Determine the (x, y) coordinate at the center of the cell enclosing the given text.  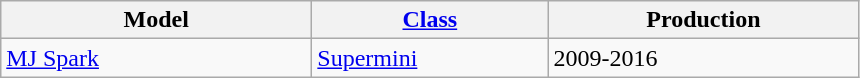
2009-2016 (704, 58)
Class (430, 20)
Model (156, 20)
Production (704, 20)
MJ Spark (156, 58)
Supermini (430, 58)
